Output the (x, y) coordinate of the center of the cell containing the given text.  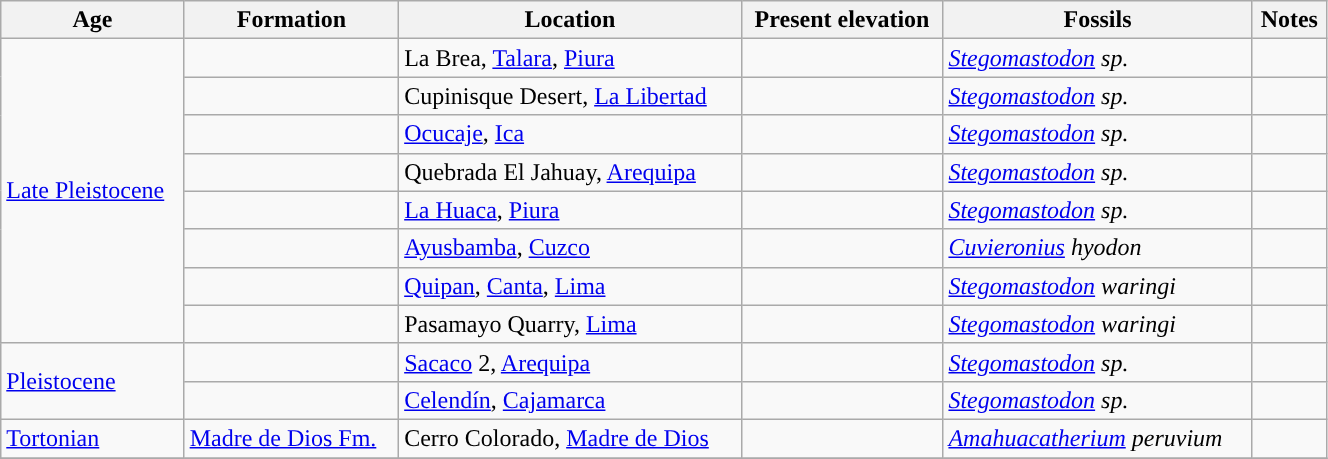
Age (92, 20)
La Huaca, Piura (570, 210)
Quipan, Canta, Lima (570, 286)
Quebrada El Jahuay, Arequipa (570, 172)
Late Pleistocene (92, 191)
Pleistocene (92, 381)
Pasamayo Quarry, Lima (570, 324)
La Brea, Talara, Piura (570, 58)
Fossils (1098, 20)
Location (570, 20)
Cupinisque Desert, La Libertad (570, 96)
Tortonian (92, 438)
Notes (1289, 20)
Present elevation (842, 20)
Madre de Dios Fm. (292, 438)
Cuvieronius hyodon (1098, 248)
Ayusbamba, Cuzco (570, 248)
Cerro Colorado, Madre de Dios (570, 438)
Celendín, Cajamarca (570, 400)
Ocucaje, Ica (570, 134)
Formation (292, 20)
Amahuacatherium peruvium (1098, 438)
Sacaco 2, Arequipa (570, 362)
